From the cell containing the given text, extract its center point as [x, y] coordinate. 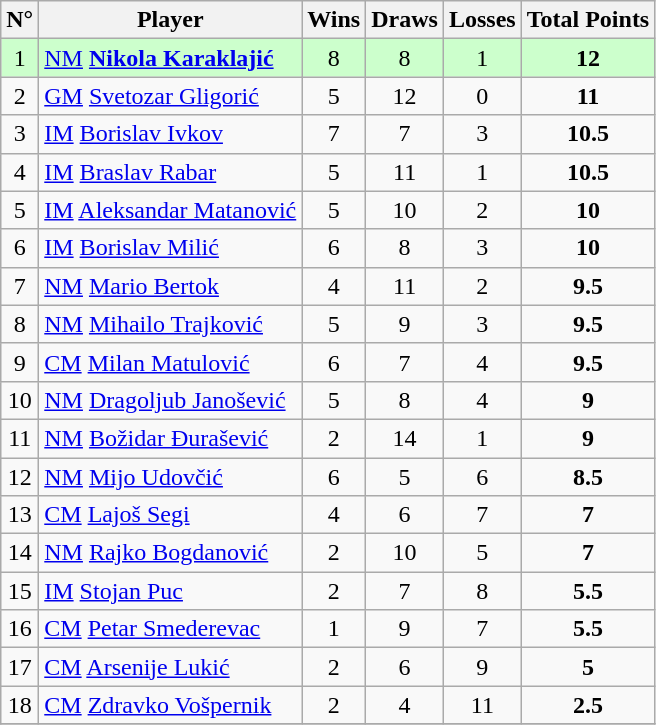
2.5 [588, 705]
NM Božidar Đurašević [170, 438]
CM Petar Smederevac [170, 629]
Player [170, 20]
NM Nikola Karaklajić [170, 58]
NM Dragoljub Janošević [170, 400]
N° [20, 20]
15 [20, 591]
NM Mario Bertok [170, 286]
Wins [334, 20]
18 [20, 705]
16 [20, 629]
0 [482, 96]
IM Stojan Puc [170, 591]
Total Points [588, 20]
IM Borislav Milić [170, 248]
CM Milan Matulović [170, 362]
IM Borislav Ivkov [170, 134]
GM Svetozar Gligorić [170, 96]
17 [20, 667]
13 [20, 515]
NM Rajko Bogdanović [170, 553]
NM Mijo Udovčić [170, 477]
Draws [405, 20]
Losses [482, 20]
IM Aleksandar Matanović [170, 210]
8.5 [588, 477]
CM Arsenije Lukić [170, 667]
NM Mihailo Trajković [170, 324]
CM Zdravko Vošpernik [170, 705]
CM Lajoš Segi [170, 515]
IM Braslav Rabar [170, 172]
